Scan for the cell matching the given text and deliver its [X, Y] coordinate at center. 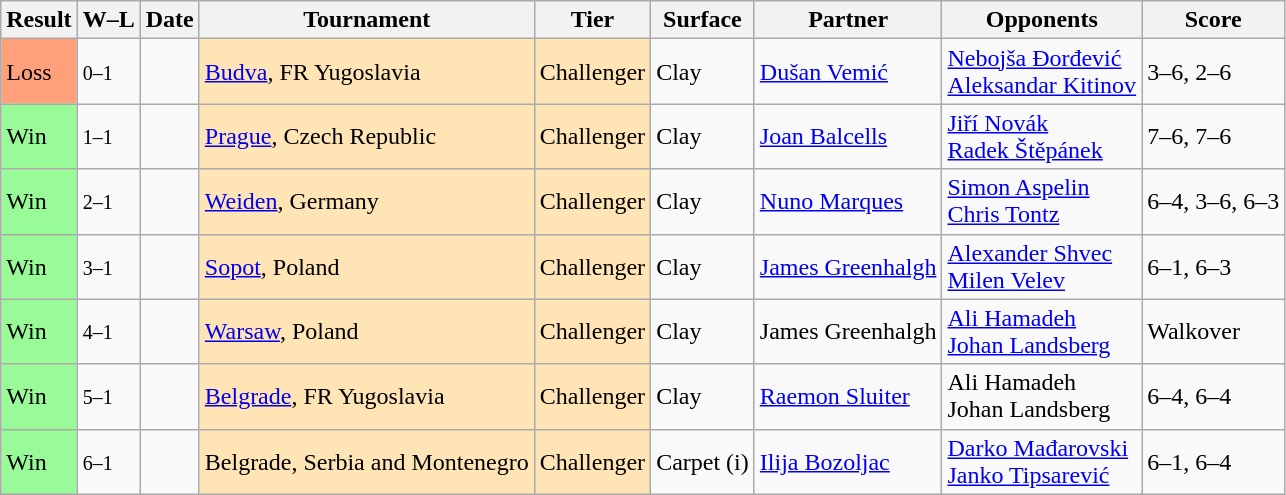
4–1 [108, 332]
Loss [39, 72]
Score [1214, 20]
5–1 [108, 396]
Result [39, 20]
Weiden, Germany [366, 202]
Dušan Vemić [848, 72]
6–1, 6–4 [1214, 462]
Walkover [1214, 332]
0–1 [108, 72]
1–1 [108, 136]
6–1, 6–3 [1214, 266]
Jiří Novák Radek Štěpánek [1042, 136]
3–1 [108, 266]
Warsaw, Poland [366, 332]
2–1 [108, 202]
W–L [108, 20]
6–4, 3–6, 6–3 [1214, 202]
Sopot, Poland [366, 266]
Opponents [1042, 20]
Date [170, 20]
Ilija Bozoljac [848, 462]
Carpet (i) [703, 462]
7–6, 7–6 [1214, 136]
Belgrade, FR Yugoslavia [366, 396]
Budva, FR Yugoslavia [366, 72]
6–1 [108, 462]
Belgrade, Serbia and Montenegro [366, 462]
Nebojša Đorđević Aleksandar Kitinov [1042, 72]
Joan Balcells [848, 136]
Alexander Shvec Milen Velev [1042, 266]
Raemon Sluiter [848, 396]
Tier [592, 20]
Darko Mađarovski Janko Tipsarević [1042, 462]
Prague, Czech Republic [366, 136]
Surface [703, 20]
Tournament [366, 20]
Nuno Marques [848, 202]
6–4, 6–4 [1214, 396]
Simon Aspelin Chris Tontz [1042, 202]
3–6, 2–6 [1214, 72]
Partner [848, 20]
